Extract the (X, Y) coordinate from the center of the cell holding the provided text.  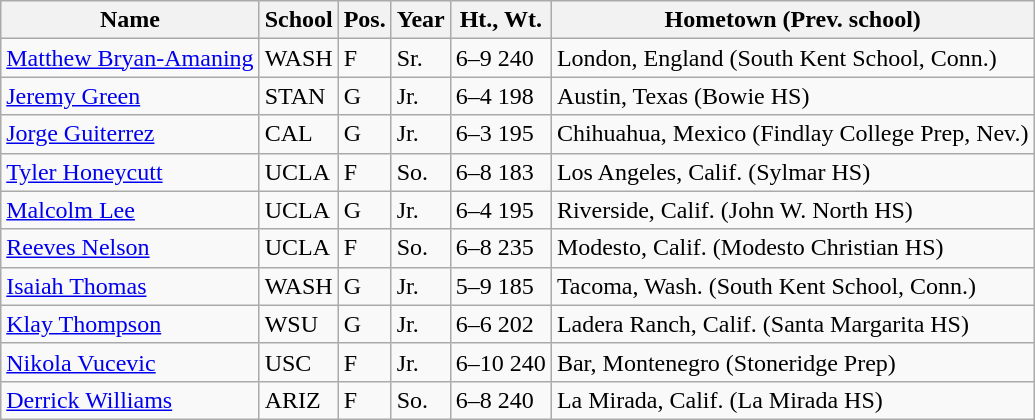
Chihuahua, Mexico (Findlay College Prep, Nev.) (792, 134)
Nikola Vucevic (130, 362)
WSU (298, 324)
Los Angeles, Calif. (Sylmar HS) (792, 172)
Ladera Ranch, Calif. (Santa Margarita HS) (792, 324)
Jorge Guiterrez (130, 134)
Bar, Montenegro (Stoneridge Prep) (792, 362)
6–8 240 (500, 400)
6–3 195 (500, 134)
Sr. (420, 58)
6–4 198 (500, 96)
6–4 195 (500, 210)
Riverside, Calif. (John W. North HS) (792, 210)
STAN (298, 96)
School (298, 20)
6–8 235 (500, 248)
Year (420, 20)
Tacoma, Wash. (South Kent School, Conn.) (792, 286)
Name (130, 20)
6–10 240 (500, 362)
ARIZ (298, 400)
Derrick Williams (130, 400)
6–9 240 (500, 58)
Isaiah Thomas (130, 286)
La Mirada, Calif. (La Mirada HS) (792, 400)
Hometown (Prev. school) (792, 20)
London, England (South Kent School, Conn.) (792, 58)
USC (298, 362)
Modesto, Calif. (Modesto Christian HS) (792, 248)
CAL (298, 134)
Klay Thompson (130, 324)
Matthew Bryan-Amaning (130, 58)
6–6 202 (500, 324)
5–9 185 (500, 286)
Malcolm Lee (130, 210)
Reeves Nelson (130, 248)
Ht., Wt. (500, 20)
Jeremy Green (130, 96)
Tyler Honeycutt (130, 172)
Austin, Texas (Bowie HS) (792, 96)
Pos. (364, 20)
6–8 183 (500, 172)
